Capture the cell that displays the provided text and extract its [x, y] central coordinate. 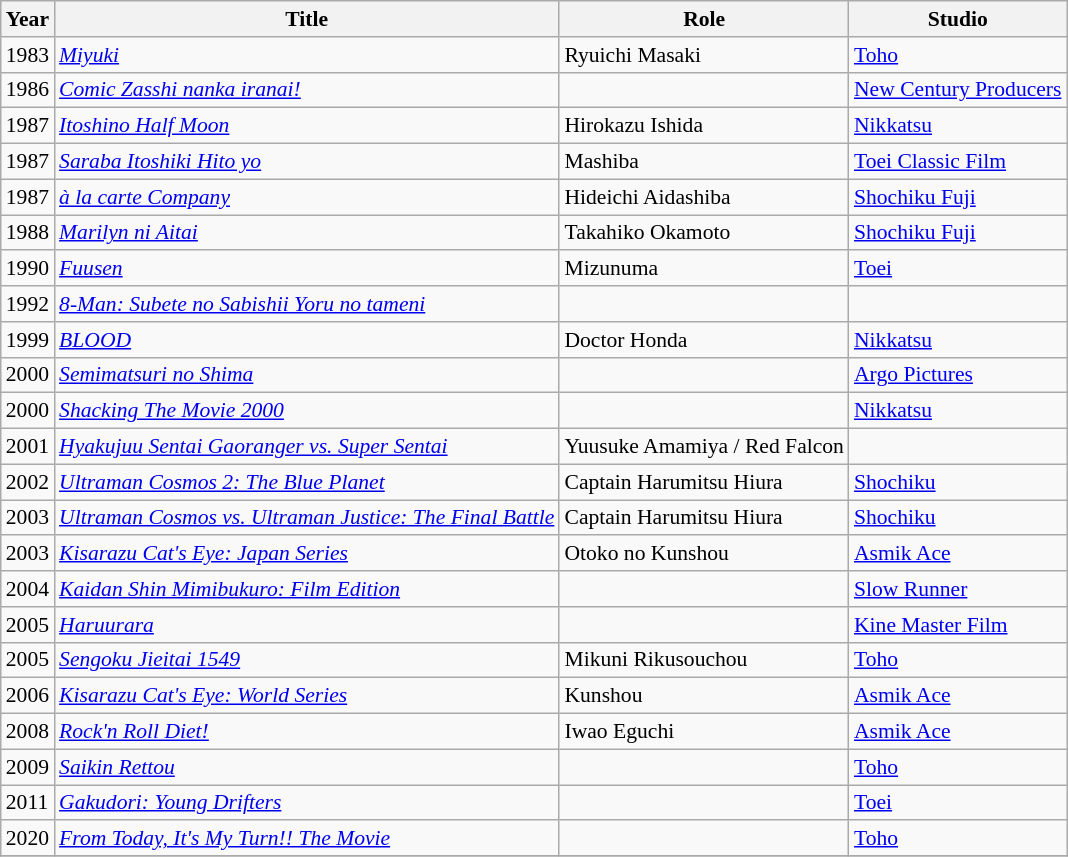
Kaidan Shin Mimibukuro: Film Edition [306, 589]
Yuusuke Amamiya / Red Falcon [704, 447]
Itoshino Half Moon [306, 126]
Slow Runner [958, 589]
New Century Producers [958, 90]
1986 [28, 90]
Hyakujuu Sentai Gaoranger vs. Super Sentai [306, 447]
Saraba Itoshiki Hito yo [306, 162]
From Today, It's My Turn!! The Movie [306, 839]
Rock'n Roll Diet! [306, 732]
Hideichi Aidashiba [704, 197]
Gakudori: Young Drifters [306, 803]
Comic Zasshi nanka iranai! [306, 90]
Title [306, 19]
Otoko no Kunshou [704, 554]
Kisarazu Cat's Eye: Japan Series [306, 554]
Kine Master Film [958, 625]
Miyuki [306, 55]
Kisarazu Cat's Eye: World Series [306, 696]
8-Man: Subete no Sabishii Yoru no tameni [306, 304]
2002 [28, 482]
Doctor Honda [704, 340]
Ultraman Cosmos vs. Ultraman Justice: The Final Battle [306, 518]
Saikin Rettou [306, 767]
Argo Pictures [958, 375]
1990 [28, 269]
Role [704, 19]
Studio [958, 19]
2004 [28, 589]
Ryuichi Masaki [704, 55]
Fuusen [306, 269]
Hirokazu Ishida [704, 126]
Mashiba [704, 162]
à la carte Company [306, 197]
1992 [28, 304]
2001 [28, 447]
1983 [28, 55]
Year [28, 19]
2006 [28, 696]
Toei Classic Film [958, 162]
1999 [28, 340]
Takahiko Okamoto [704, 233]
Mikuni Rikusouchou [704, 660]
Semimatsuri no Shima [306, 375]
2011 [28, 803]
2008 [28, 732]
Iwao Eguchi [704, 732]
2020 [28, 839]
Ultraman Cosmos 2: The Blue Planet [306, 482]
Sengoku Jieitai 1549 [306, 660]
BLOOD [306, 340]
1988 [28, 233]
Marilyn ni Aitai [306, 233]
Shacking The Movie 2000 [306, 411]
Kunshou [704, 696]
2009 [28, 767]
Haruurara [306, 625]
Mizunuma [704, 269]
